Locate the cell with the specified text and output its [X, Y] center coordinate. 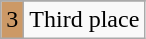
Third place [84, 20]
3 [12, 20]
